Provide the (x, y) coordinate of the cell's center where the given text is located.  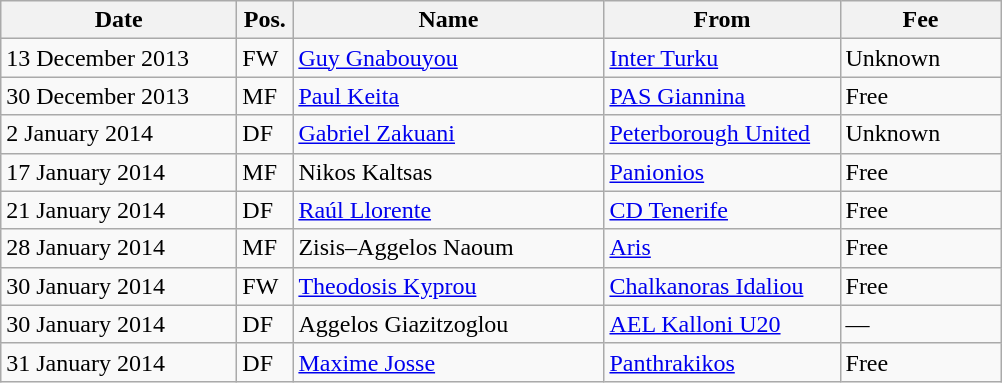
Guy Gnabouyou (448, 58)
AEL Kalloni U20 (722, 324)
— (920, 324)
Fee (920, 20)
17 January 2014 (119, 172)
Aris (722, 248)
13 December 2013 (119, 58)
From (722, 20)
Nikos Kaltsas (448, 172)
Paul Keita (448, 96)
Zisis–Aggelos Naoum (448, 248)
31 January 2014 (119, 362)
Theodosis Kyprou (448, 286)
Peterborough United (722, 134)
Date (119, 20)
Name (448, 20)
2 January 2014 (119, 134)
Panionios (722, 172)
Gabriel Zakuani (448, 134)
Aggelos Giazitzoglou (448, 324)
28 January 2014 (119, 248)
Pos. (265, 20)
Panthrakikos (722, 362)
Chalkanoras Idaliou (722, 286)
CD Tenerife (722, 210)
21 January 2014 (119, 210)
PAS Giannina (722, 96)
30 December 2013 (119, 96)
Maxime Josse (448, 362)
Inter Turku (722, 58)
Raúl Llorente (448, 210)
